Search for the cell housing the specified text and yield its (x, y) center coordinate. 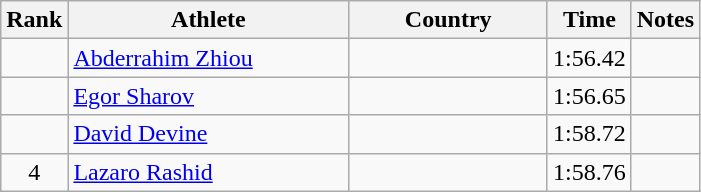
Country (448, 20)
David Devine (208, 134)
1:58.76 (589, 172)
Egor Sharov (208, 96)
1:56.65 (589, 96)
Lazaro Rashid (208, 172)
Time (589, 20)
1:58.72 (589, 134)
Abderrahim Zhiou (208, 58)
4 (34, 172)
Athlete (208, 20)
1:56.42 (589, 58)
Rank (34, 20)
Notes (665, 20)
